Return [X, Y] of the center of cell containing provided text 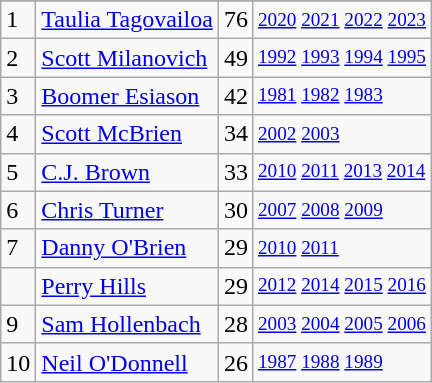
2010 2011 2013 2014 [342, 172]
34 [236, 134]
Taulia Tagovailoa [128, 20]
1992 1993 1994 1995 [342, 58]
Chris Turner [128, 210]
28 [236, 324]
Danny O'Brien [128, 248]
1 [18, 20]
1987 1988 1989 [342, 362]
1981 1982 1983 [342, 96]
Scott Milanovich [128, 58]
9 [18, 324]
2010 2011 [342, 248]
2012 2014 2015 2016 [342, 286]
3 [18, 96]
76 [236, 20]
6 [18, 210]
Boomer Esiason [128, 96]
33 [236, 172]
C.J. Brown [128, 172]
42 [236, 96]
2003 2004 2005 2006 [342, 324]
26 [236, 362]
2020 2021 2022 2023 [342, 20]
2 [18, 58]
10 [18, 362]
30 [236, 210]
2002 2003 [342, 134]
49 [236, 58]
Sam Hollenbach [128, 324]
Perry Hills [128, 286]
7 [18, 248]
Scott McBrien [128, 134]
5 [18, 172]
4 [18, 134]
2007 2008 2009 [342, 210]
Neil O'Donnell [128, 362]
